Extract the (x, y) coordinate from the center of the cell holding the provided text.  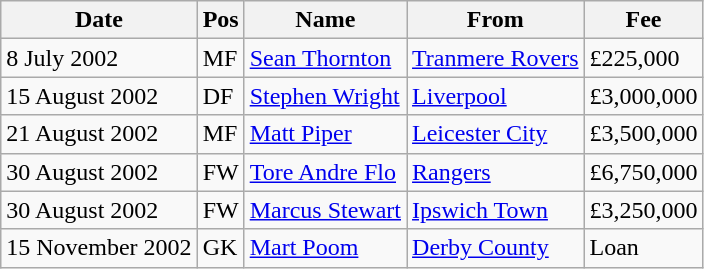
Stephen Wright (325, 96)
Rangers (496, 172)
Leicester City (496, 134)
8 July 2002 (99, 58)
Loan (644, 248)
15 August 2002 (99, 96)
£3,500,000 (644, 134)
£6,750,000 (644, 172)
£3,000,000 (644, 96)
Marcus Stewart (325, 210)
Tore Andre Flo (325, 172)
Name (325, 20)
Ipswich Town (496, 210)
£225,000 (644, 58)
£3,250,000 (644, 210)
Fee (644, 20)
Pos (220, 20)
21 August 2002 (99, 134)
DF (220, 96)
Liverpool (496, 96)
Derby County (496, 248)
Tranmere Rovers (496, 58)
From (496, 20)
GK (220, 248)
Matt Piper (325, 134)
Mart Poom (325, 248)
15 November 2002 (99, 248)
Date (99, 20)
Sean Thornton (325, 58)
